Extract the [X, Y] coordinate from the center of the cell holding the provided text.  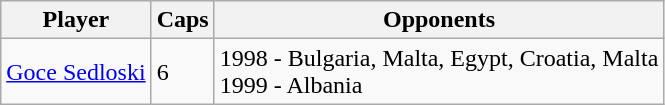
Opponents [439, 20]
Caps [182, 20]
Player [76, 20]
Goce Sedloski [76, 72]
1998 - Bulgaria, Malta, Egypt, Croatia, Malta1999 - Albania [439, 72]
6 [182, 72]
